Extract the (X, Y) coordinate from the center of the cell holding the provided text.  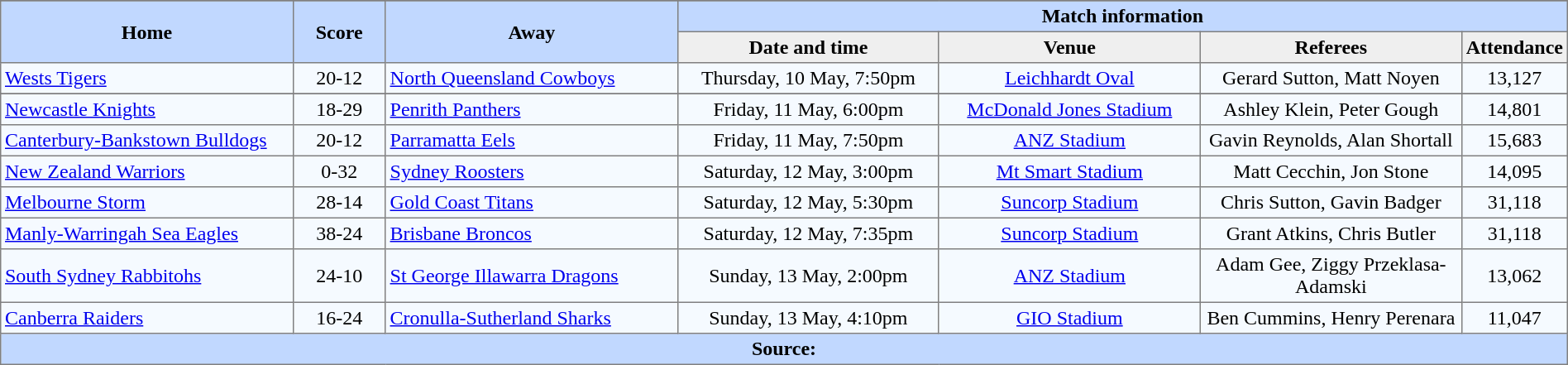
Score (339, 31)
Sunday, 13 May, 2:00pm (808, 276)
Melbourne Storm (147, 203)
15,683 (1514, 141)
St George Illawarra Dragons (531, 276)
Home (147, 31)
North Queensland Cowboys (531, 79)
0-32 (339, 171)
Brisbane Broncos (531, 233)
Attendance (1514, 47)
Sydney Roosters (531, 171)
Parramatta Eels (531, 141)
24-10 (339, 276)
11,047 (1514, 318)
Cronulla-Sutherland Sharks (531, 318)
Newcastle Knights (147, 109)
Grant Atkins, Chris Butler (1331, 233)
Saturday, 12 May, 3:00pm (808, 171)
Adam Gee, Ziggy Przeklasa-Adamski (1331, 276)
Gold Coast Titans (531, 203)
GIO Stadium (1069, 318)
Manly-Warringah Sea Eagles (147, 233)
Venue (1069, 47)
Match information (1122, 17)
Gavin Reynolds, Alan Shortall (1331, 141)
38-24 (339, 233)
14,095 (1514, 171)
28-14 (339, 203)
New Zealand Warriors (147, 171)
Date and time (808, 47)
13,127 (1514, 79)
Wests Tigers (147, 79)
Ashley Klein, Peter Gough (1331, 109)
Saturday, 12 May, 7:35pm (808, 233)
Mt Smart Stadium (1069, 171)
McDonald Jones Stadium (1069, 109)
Ben Cummins, Henry Perenara (1331, 318)
Source: (784, 349)
Sunday, 13 May, 4:10pm (808, 318)
Leichhardt Oval (1069, 79)
Friday, 11 May, 6:00pm (808, 109)
South Sydney Rabbitohs (147, 276)
18-29 (339, 109)
Gerard Sutton, Matt Noyen (1331, 79)
Chris Sutton, Gavin Badger (1331, 203)
16-24 (339, 318)
Saturday, 12 May, 5:30pm (808, 203)
Referees (1331, 47)
Friday, 11 May, 7:50pm (808, 141)
Canterbury-Bankstown Bulldogs (147, 141)
Away (531, 31)
Matt Cecchin, Jon Stone (1331, 171)
Penrith Panthers (531, 109)
13,062 (1514, 276)
Canberra Raiders (147, 318)
14,801 (1514, 109)
Thursday, 10 May, 7:50pm (808, 79)
